Determine the [X, Y] coordinate at the center of the cell enclosing the given text.  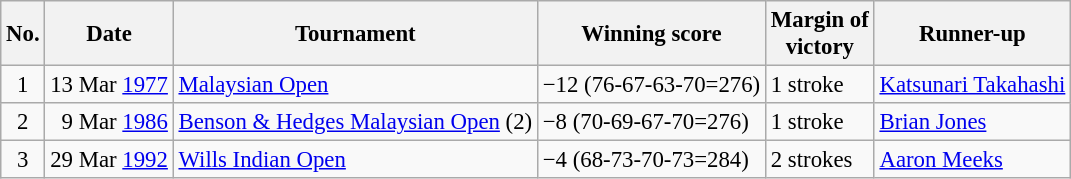
−4 (68-73-70-73=284) [651, 160]
29 Mar 1992 [109, 160]
1 [23, 85]
Katsunari Takahashi [972, 85]
−12 (76-67-63-70=276) [651, 85]
13 Mar 1977 [109, 85]
3 [23, 160]
Wills Indian Open [355, 160]
Tournament [355, 34]
9 Mar 1986 [109, 122]
−8 (70-69-67-70=276) [651, 122]
Benson & Hedges Malaysian Open (2) [355, 122]
2 [23, 122]
Malaysian Open [355, 85]
No. [23, 34]
Brian Jones [972, 122]
Runner-up [972, 34]
Aaron Meeks [972, 160]
2 strokes [820, 160]
Winning score [651, 34]
Margin ofvictory [820, 34]
Date [109, 34]
